Scan for the cell matching the given text and deliver its [X, Y] coordinate at center. 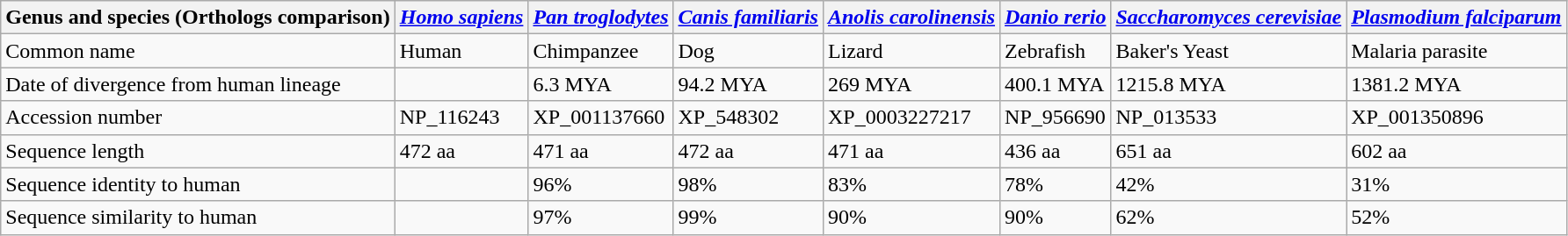
96% [601, 184]
52% [1456, 218]
400.1 MYA [1056, 84]
Human [461, 51]
Genus and species (Orthologs comparison) [198, 18]
Sequence identity to human [198, 184]
Chimpanzee [601, 51]
651 aa [1229, 151]
Anolis carolinensis [911, 18]
Common name [198, 51]
Baker's Yeast [1229, 51]
Sequence length [198, 151]
Lizard [911, 51]
Plasmodium falciparum [1456, 18]
31% [1456, 184]
Saccharomyces cerevisiae [1229, 18]
NP_013533 [1229, 118]
Pan troglodytes [601, 18]
XP_001137660 [601, 118]
62% [1229, 218]
1215.8 MYA [1229, 84]
269 MYA [911, 84]
Danio rerio [1056, 18]
42% [1229, 184]
602 aa [1456, 151]
NP_956690 [1056, 118]
78% [1056, 184]
NP_116243 [461, 118]
XP_548302 [748, 118]
XP_0003227217 [911, 118]
Date of divergence from human lineage [198, 84]
Sequence similarity to human [198, 218]
Malaria parasite [1456, 51]
98% [748, 184]
Dog [748, 51]
99% [748, 218]
94.2 MYA [748, 84]
Canis familiaris [748, 18]
XP_001350896 [1456, 118]
Zebrafish [1056, 51]
1381.2 MYA [1456, 84]
Homo sapiens [461, 18]
6.3 MYA [601, 84]
436 aa [1056, 151]
97% [601, 218]
83% [911, 184]
Accession number [198, 118]
